Find where the given text appears and provide that cell's center as (X, Y) coordinate. 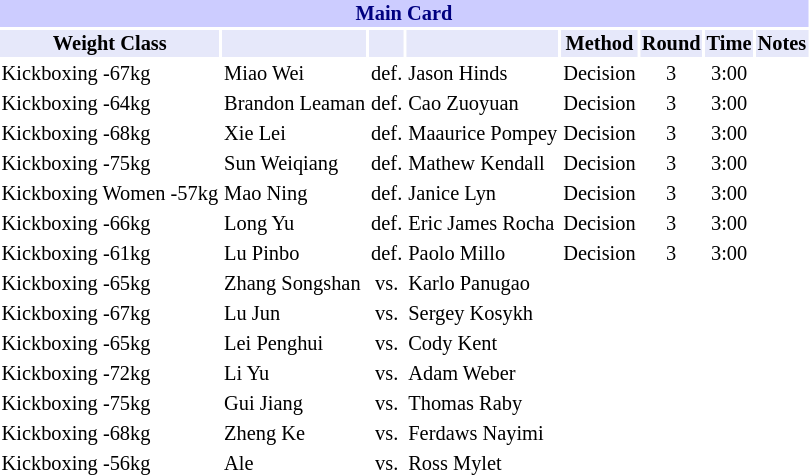
Karlo Panugao (483, 284)
Zheng Ke (295, 434)
Thomas Raby (483, 404)
Lu Pinbo (295, 254)
Time (729, 44)
Cody Kent (483, 344)
Kickboxing -64kg (110, 104)
Mathew Kendall (483, 164)
Kickboxing -66kg (110, 224)
Lei Penghui (295, 344)
Method (600, 44)
Cao Zuoyuan (483, 104)
Kickboxing -61kg (110, 254)
Maaurice Pompey (483, 134)
Mao Ning (295, 194)
Janice Lyn (483, 194)
Li Yu (295, 374)
Xie Lei (295, 134)
Zhang Songshan (295, 284)
Brandon Leaman (295, 104)
Lu Jun (295, 314)
Kickboxing -72kg (110, 374)
Gui Jiang (295, 404)
Jason Hinds (483, 74)
Notes (782, 44)
Adam Weber (483, 374)
Round (671, 44)
Ferdaws Nayimi (483, 434)
Main Card (404, 14)
Miao Wei (295, 74)
Paolo Millo (483, 254)
Long Yu (295, 224)
Kickboxing Women -57kg (110, 194)
Sun Weiqiang (295, 164)
Sergey Kosykh (483, 314)
Eric James Rocha (483, 224)
Weight Class (110, 44)
